Extract the [x, y] coordinate from the center of the cell holding the provided text.  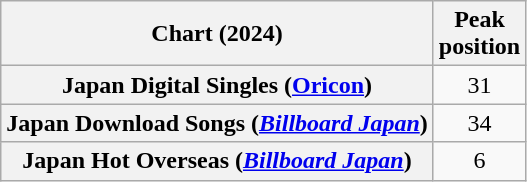
Japan Download Songs (Billboard Japan) [218, 123]
6 [479, 161]
31 [479, 85]
Chart (2024) [218, 34]
34 [479, 123]
Peakposition [479, 34]
Japan Hot Overseas (Billboard Japan) [218, 161]
Japan Digital Singles (Oricon) [218, 85]
